Find where the given text appears and provide that cell's center as (x, y) coordinate. 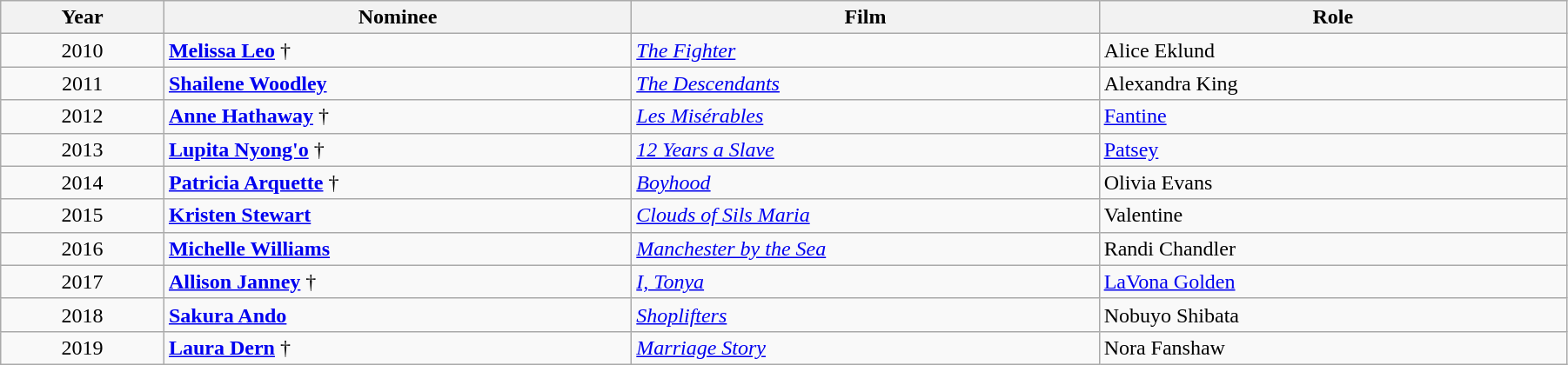
The Descendants (865, 83)
Fantine (1333, 116)
Allison Janney † (397, 282)
Role (1333, 17)
2015 (83, 216)
Kristen Stewart (397, 216)
Valentine (1333, 216)
2011 (83, 83)
LaVona Golden (1333, 282)
Randi Chandler (1333, 249)
Les Misérables (865, 116)
Michelle Williams (397, 249)
12 Years a Slave (865, 149)
Patsey (1333, 149)
Alexandra King (1333, 83)
Nora Fanshaw (1333, 348)
2013 (83, 149)
2018 (83, 315)
Marriage Story (865, 348)
2019 (83, 348)
Nominee (397, 17)
The Fighter (865, 50)
Shailene Woodley (397, 83)
2012 (83, 116)
Melissa Leo † (397, 50)
Anne Hathaway † (397, 116)
Alice Eklund (1333, 50)
Sakura Ando (397, 315)
2014 (83, 182)
Boyhood (865, 182)
Year (83, 17)
Laura Dern † (397, 348)
Olivia Evans (1333, 182)
Lupita Nyong'o † (397, 149)
2010 (83, 50)
Clouds of Sils Maria (865, 216)
2017 (83, 282)
I, Tonya (865, 282)
2016 (83, 249)
Film (865, 17)
Shoplifters (865, 315)
Nobuyo Shibata (1333, 315)
Patricia Arquette † (397, 182)
Manchester by the Sea (865, 249)
